Output the (X, Y) coordinate of the center of the cell containing the given text.  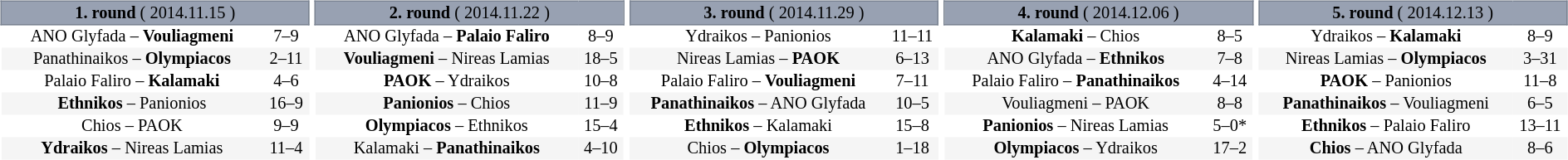
Chios – ANO Glyfada (1386, 149)
1–18 (913, 149)
Vouliagmeni – Nireas Lamias (447, 60)
2–11 (287, 60)
Chios – Olympiacos (757, 149)
11–11 (913, 36)
Chios – PAOK (131, 126)
4. round ( 2014.12.06 ) (1098, 12)
PAOK – Ydraikos (447, 81)
8–5 (1229, 36)
PAOK – Panionios (1386, 81)
ANO Glyfada – Ethnikos (1076, 60)
ANO Glyfada – Palaio Faliro (447, 36)
9–9 (287, 126)
Panathinaikos – ANO Glyfada (757, 104)
5. round ( 2014.12.13 ) (1414, 12)
11–4 (287, 149)
10–8 (601, 81)
Nireas Lamias – PAOK (757, 60)
6–5 (1540, 104)
16–9 (287, 104)
Olympiacos – Ydraikos (1076, 149)
7–9 (287, 36)
Kalamaki – Panathinaikos (447, 149)
Palaio Faliro – Kalamaki (131, 81)
17–2 (1229, 149)
5–0* (1229, 126)
4–14 (1229, 81)
Ydraikos – Panionios (757, 36)
Vouliagmeni – PAOK (1076, 104)
8–6 (1540, 149)
6–13 (913, 60)
4–10 (601, 149)
Panionios – Chios (447, 104)
3–31 (1540, 60)
15–4 (601, 126)
4–6 (287, 81)
3. round ( 2014.11.29 ) (784, 12)
Palaio Faliro – Vouliagmeni (757, 81)
1. round ( 2014.11.15 ) (154, 12)
11–9 (601, 104)
Ethnikos – Kalamaki (757, 126)
Ethnikos – Palaio Faliro (1386, 126)
8–8 (1229, 104)
Ethnikos – Panionios (131, 104)
Panathinaikos – Olympiacos (131, 60)
Ydraikos – Nireas Lamias (131, 149)
Palaio Faliro – Panathinaikos (1076, 81)
2. round ( 2014.11.22 ) (470, 12)
Ydraikos – Kalamaki (1386, 36)
Panathinaikos – Vouliagmeni (1386, 104)
11–8 (1540, 81)
15–8 (913, 126)
ANO Glyfada – Vouliagmeni (131, 36)
7–11 (913, 81)
18–5 (601, 60)
7–8 (1229, 60)
Kalamaki – Chios (1076, 36)
10–5 (913, 104)
13–11 (1540, 126)
Panionios – Nireas Lamias (1076, 126)
Nireas Lamias – Olympiacos (1386, 60)
Olympiacos – Ethnikos (447, 126)
